Extract the (X, Y) coordinate from the center of the cell holding the provided text.  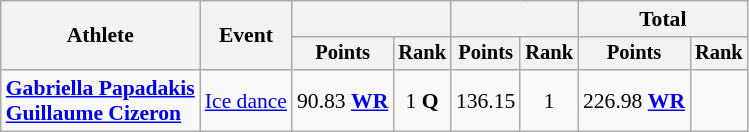
90.83 WR (342, 100)
Event (246, 36)
Ice dance (246, 100)
1 Q (422, 100)
226.98 WR (634, 100)
Gabriella PapadakisGuillaume Cizeron (100, 100)
Athlete (100, 36)
1 (549, 100)
Total (663, 19)
136.15 (486, 100)
